Output the (X, Y) coordinate of the center of the cell containing the given text.  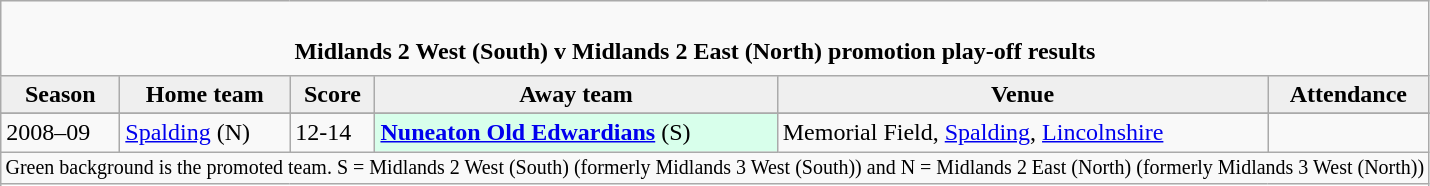
Score (332, 94)
Season (60, 94)
Home team (205, 94)
Away team (576, 94)
Attendance (1348, 94)
Spalding (N) (205, 132)
Memorial Field, Spalding, Lincolnshire (1022, 132)
Nuneaton Old Edwardians (S) (576, 132)
12-14 (332, 132)
2008–09 (60, 132)
Venue (1022, 94)
